Identify which cell holds the provided text, then report its (x, y) central coordinate. 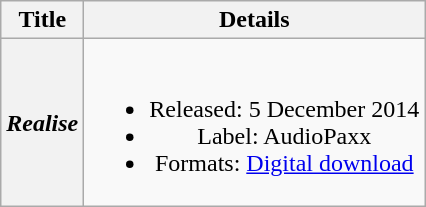
Details (254, 20)
Released: 5 December 2014Label: AudioPaxxFormats: Digital download (254, 122)
Realise (42, 122)
Title (42, 20)
